Locate the cell with the specified text and output its [X, Y] center coordinate. 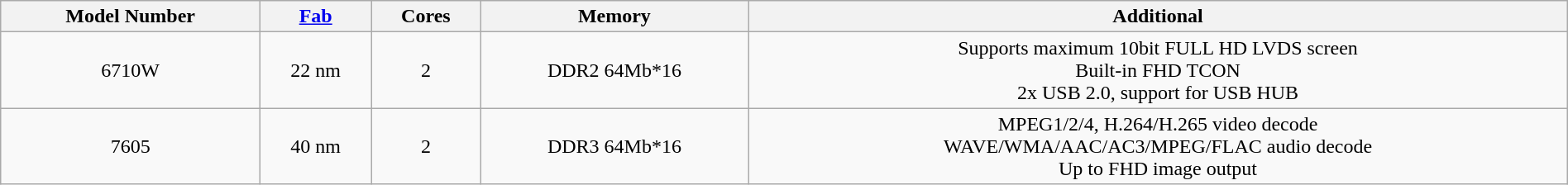
7605 [131, 146]
Fab [316, 17]
DDR2 64Mb*16 [614, 70]
40 nm [316, 146]
DDR3 64Mb*16 [614, 146]
Model Number [131, 17]
Memory [614, 17]
Additional [1158, 17]
22 nm [316, 70]
Cores [426, 17]
Supports maximum 10bit FULL HD LVDS screenBuilt-in FHD TCON2x USB 2.0, support for USB HUB [1158, 70]
6710W [131, 70]
MPEG1/2/4, H.264/H.265 video decodeWAVE/WMA/AAC/AC3/MPEG/FLAC audio decodeUp to FHD image output [1158, 146]
